Extract the [X, Y] coordinate from the center of the cell holding the provided text.  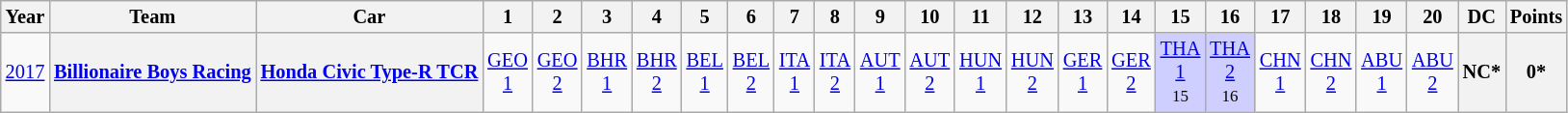
19 [1381, 16]
Points [1536, 16]
13 [1083, 16]
17 [1281, 16]
HUN1 [980, 72]
11 [980, 16]
BHR2 [657, 72]
AUT1 [880, 72]
DC [1481, 16]
2017 [25, 72]
ABU1 [1381, 72]
16 [1230, 16]
2 [558, 16]
BEL2 [751, 72]
20 [1433, 16]
ITA2 [835, 72]
Year [25, 16]
6 [751, 16]
THA216 [1230, 72]
GEO1 [508, 72]
15 [1181, 16]
4 [657, 16]
Team [152, 16]
NC* [1481, 72]
0* [1536, 72]
GER2 [1131, 72]
3 [607, 16]
12 [1032, 16]
Car [370, 16]
ABU2 [1433, 72]
ITA1 [795, 72]
GEO2 [558, 72]
CHN1 [1281, 72]
Honda Civic Type-R TCR [370, 72]
10 [930, 16]
Billionaire Boys Racing [152, 72]
9 [880, 16]
HUN2 [1032, 72]
BHR1 [607, 72]
18 [1331, 16]
7 [795, 16]
5 [705, 16]
CHN2 [1331, 72]
14 [1131, 16]
AUT2 [930, 72]
THA115 [1181, 72]
8 [835, 16]
GER1 [1083, 72]
BEL1 [705, 72]
1 [508, 16]
